Determine the (x, y) coordinate at the center of the cell enclosing the given text.  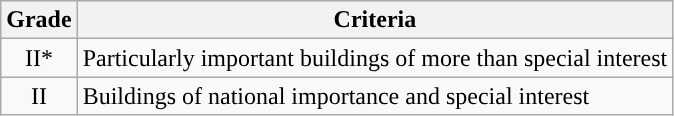
Grade (39, 20)
II* (39, 58)
Particularly important buildings of more than special interest (375, 58)
II (39, 96)
Buildings of national importance and special interest (375, 96)
Criteria (375, 20)
